Detect which cell encompasses the target text, then output its (X, Y) center coordinate. 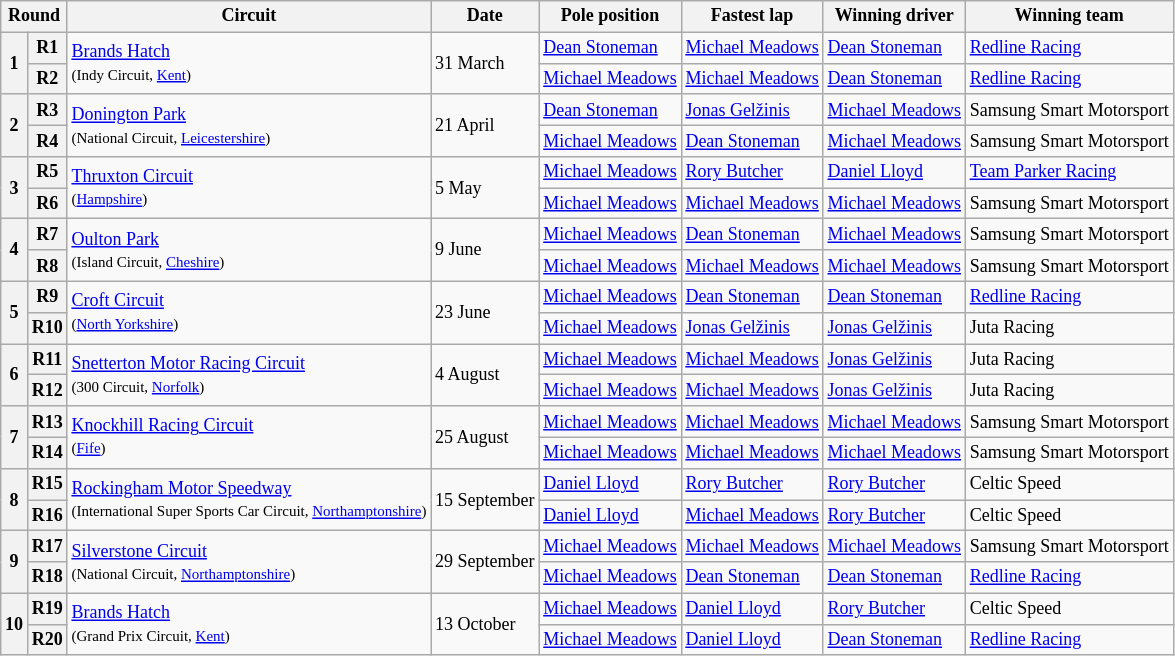
Snetterton Motor Racing Circuit(300 Circuit, Norfolk) (249, 375)
R7 (47, 234)
Croft Circuit(North Yorkshire) (249, 312)
5 May (485, 188)
5 (14, 312)
R16 (47, 516)
10 (14, 624)
13 October (485, 624)
Circuit (249, 16)
Thruxton Circuit(Hampshire) (249, 188)
Brands Hatch(Grand Prix Circuit, Kent) (249, 624)
Donington Park(National Circuit, Leicestershire) (249, 125)
Team Parker Racing (1069, 172)
R3 (47, 110)
R11 (47, 360)
R4 (47, 140)
3 (14, 188)
8 (14, 499)
Date (485, 16)
R19 (47, 608)
Brands Hatch(Indy Circuit, Kent) (249, 63)
R1 (47, 48)
Oulton Park(Island Circuit, Cheshire) (249, 250)
Pole position (610, 16)
15 September (485, 499)
R20 (47, 640)
7 (14, 437)
R15 (47, 484)
R14 (47, 452)
25 August (485, 437)
4 August (485, 375)
R17 (47, 546)
4 (14, 250)
Rockingham Motor Speedway(International Super Sports Car Circuit, Northamptonshire) (249, 499)
R8 (47, 266)
R6 (47, 204)
Round (34, 16)
R12 (47, 390)
Fastest lap (752, 16)
23 June (485, 312)
R2 (47, 78)
9 (14, 562)
Knockhill Racing Circuit(Fife) (249, 437)
6 (14, 375)
Silverstone Circuit(National Circuit, Northamptonshire) (249, 562)
2 (14, 125)
1 (14, 63)
R9 (47, 296)
R18 (47, 578)
R5 (47, 172)
Winning team (1069, 16)
9 June (485, 250)
Winning driver (894, 16)
R10 (47, 328)
29 September (485, 562)
21 April (485, 125)
31 March (485, 63)
R13 (47, 422)
